Return (x, y) of the center of cell containing provided text 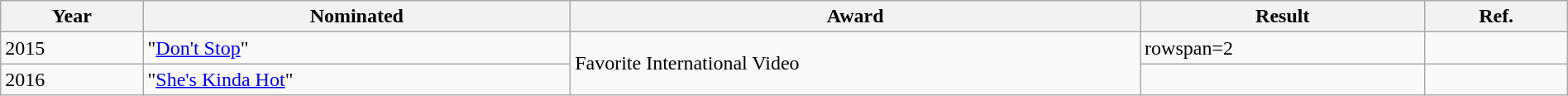
"Don't Stop" (357, 48)
2016 (72, 79)
"She's Kinda Hot" (357, 79)
rowspan=2 (1283, 48)
Award (855, 17)
Nominated (357, 17)
Result (1283, 17)
Year (72, 17)
Favorite International Video (855, 64)
Ref. (1496, 17)
2015 (72, 48)
